Find where the given text appears and provide that cell's center as (X, Y) coordinate. 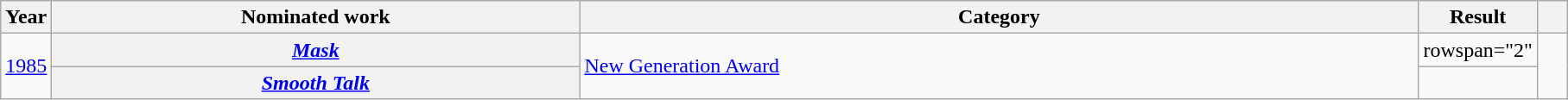
Nominated work (316, 17)
Result (1478, 17)
Smooth Talk (316, 83)
Mask (316, 50)
rowspan="2" (1478, 50)
Year (26, 17)
New Generation Award (999, 66)
1985 (26, 66)
Category (999, 17)
